Detect which cell encompasses the target text, then output its [x, y] center coordinate. 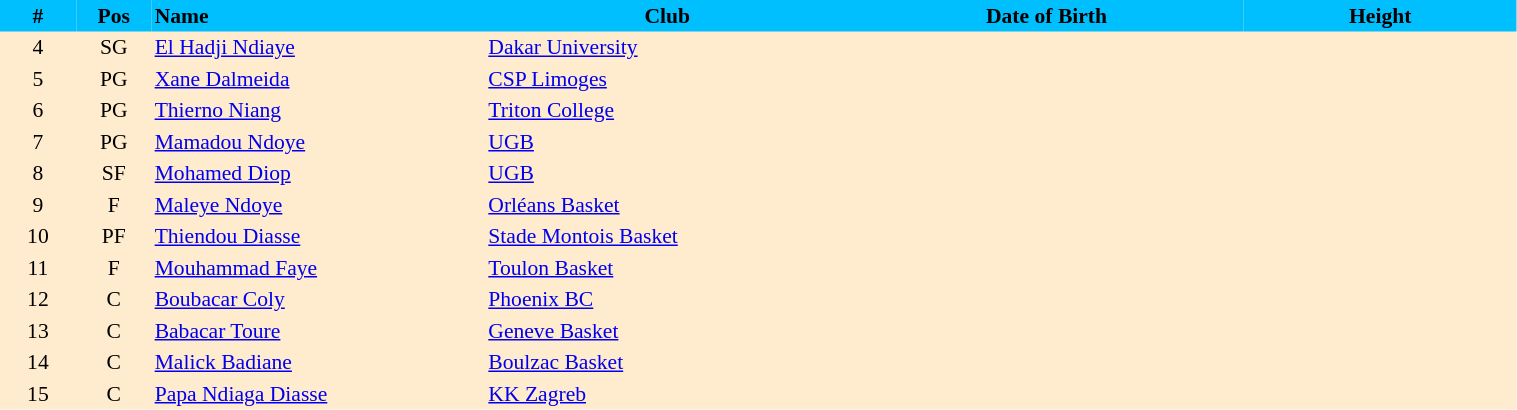
13 [38, 331]
11 [38, 268]
Height [1380, 16]
15 [38, 394]
6 [38, 110]
Date of Birth [1046, 16]
Orléans Basket [667, 205]
SF [114, 174]
Thierno Niang [319, 110]
SG [114, 48]
Mouhammad Faye [319, 268]
CSP Limoges [667, 79]
Xane Dalmeida [319, 79]
Geneve Basket [667, 331]
Malick Badiane [319, 362]
Dakar University [667, 48]
PF [114, 236]
KK Zagreb [667, 394]
5 [38, 79]
7 [38, 142]
Club [667, 16]
Pos [114, 16]
Thiendou Diasse [319, 236]
Stade Montois Basket [667, 236]
Mohamed Diop [319, 174]
Triton College [667, 110]
Mamadou Ndoye [319, 142]
Maleye Ndoye [319, 205]
12 [38, 300]
Babacar Toure [319, 331]
14 [38, 362]
8 [38, 174]
Toulon Basket [667, 268]
10 [38, 236]
El Hadji Ndiaye [319, 48]
Boulzac Basket [667, 362]
# [38, 16]
4 [38, 48]
Boubacar Coly [319, 300]
Phoenix BC [667, 300]
Papa Ndiaga Diasse [319, 394]
Name [319, 16]
9 [38, 205]
